Scan for the cell matching the given text and deliver its (X, Y) coordinate at center. 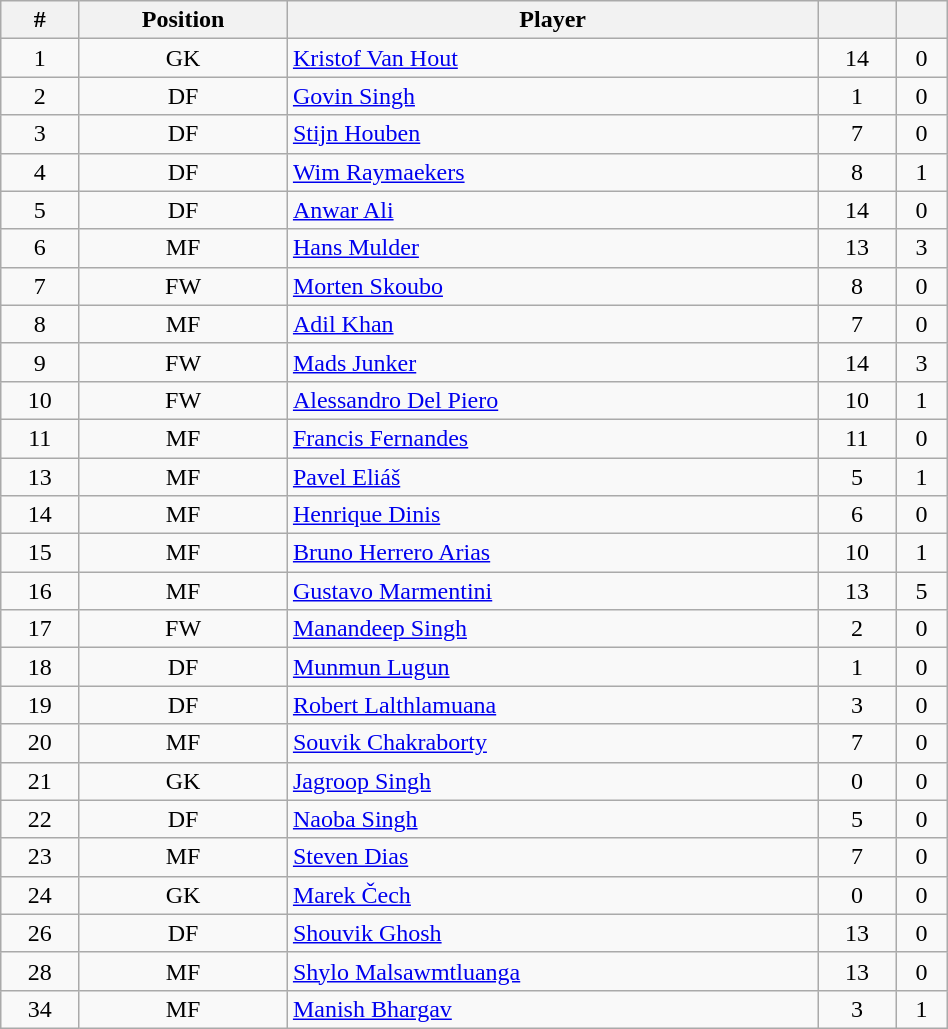
Shouvik Ghosh (552, 933)
Kristof Van Hout (552, 58)
Alessandro Del Piero (552, 400)
Shylo Malsawmtluanga (552, 971)
Munmun Lugun (552, 667)
22 (40, 819)
Gustavo Marmentini (552, 591)
Govin Singh (552, 96)
Adil Khan (552, 324)
# (40, 20)
Francis Fernandes (552, 438)
Morten Skoubo (552, 286)
24 (40, 895)
20 (40, 743)
Steven Dias (552, 857)
Wim Raymaekers (552, 172)
Player (552, 20)
Henrique Dinis (552, 515)
Manish Bhargav (552, 1009)
Hans Mulder (552, 248)
15 (40, 553)
26 (40, 933)
Anwar Ali (552, 210)
Naoba Singh (552, 819)
34 (40, 1009)
17 (40, 629)
Robert Lalthlamuana (552, 705)
9 (40, 362)
Pavel Eliáš (552, 477)
Marek Čech (552, 895)
23 (40, 857)
19 (40, 705)
Position (184, 20)
28 (40, 971)
21 (40, 781)
Souvik Chakraborty (552, 743)
16 (40, 591)
Jagroop Singh (552, 781)
Mads Junker (552, 362)
Stijn Houben (552, 134)
Manandeep Singh (552, 629)
4 (40, 172)
Bruno Herrero Arias (552, 553)
18 (40, 667)
